Locate the cell with the specified text and output its [X, Y] center coordinate. 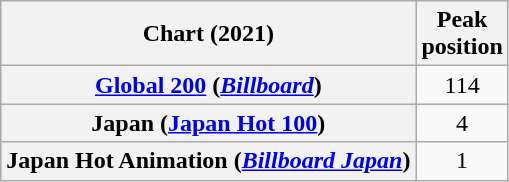
Global 200 (Billboard) [208, 85]
4 [462, 123]
Japan (Japan Hot 100) [208, 123]
Chart (2021) [208, 34]
Japan Hot Animation (Billboard Japan) [208, 161]
1 [462, 161]
114 [462, 85]
Peakposition [462, 34]
